Detect which cell encompasses the target text, then output its (x, y) center coordinate. 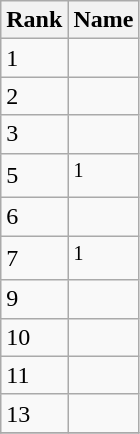
13 (34, 413)
9 (34, 299)
11 (34, 375)
6 (34, 217)
7 (34, 258)
Name (104, 20)
2 (34, 96)
10 (34, 337)
Rank (34, 20)
3 (34, 134)
5 (34, 176)
